Capture the cell that displays the provided text and extract its (x, y) central coordinate. 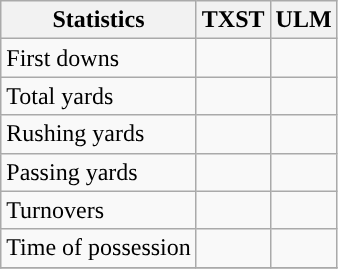
Passing yards (99, 172)
First downs (99, 58)
Time of possession (99, 248)
Statistics (99, 20)
TXST (233, 20)
Turnovers (99, 210)
Rushing yards (99, 134)
ULM (304, 20)
Total yards (99, 96)
